Pinpoint the cell where the given text exists, returning its [x, y] midpoint coordinate. 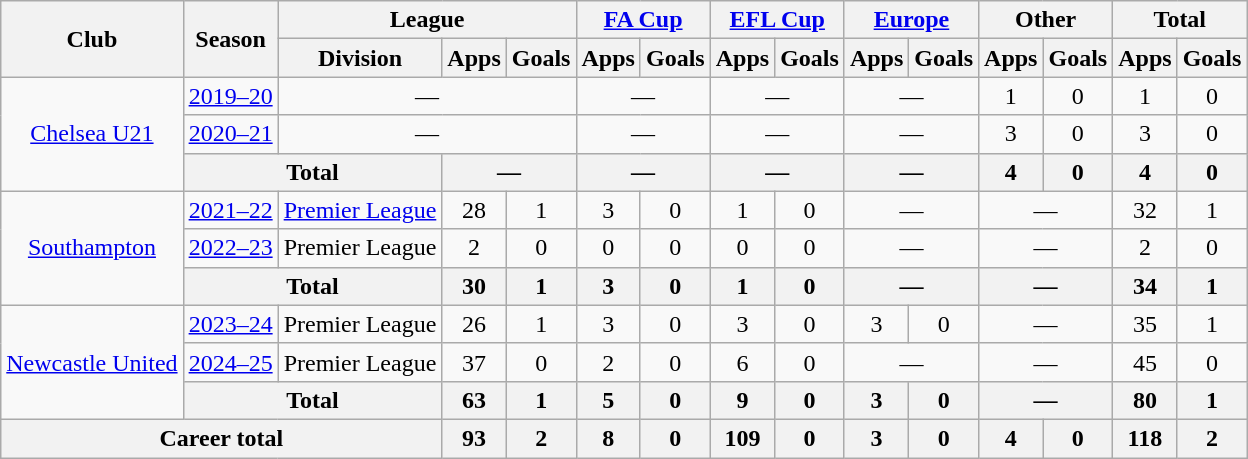
93 [474, 438]
26 [474, 324]
37 [474, 362]
35 [1145, 324]
Other [1046, 20]
118 [1145, 438]
63 [474, 400]
2023–24 [230, 324]
League [427, 20]
9 [742, 400]
EFL Cup [777, 20]
2020–21 [230, 134]
8 [608, 438]
FA Cup [643, 20]
Season [230, 39]
80 [1145, 400]
45 [1145, 362]
2019–20 [230, 96]
109 [742, 438]
Chelsea U21 [92, 134]
Club [92, 39]
5 [608, 400]
Newcastle United [92, 362]
Division [360, 58]
Southampton [92, 248]
34 [1145, 286]
32 [1145, 210]
30 [474, 286]
Europe [911, 20]
6 [742, 362]
Career total [222, 438]
2022–23 [230, 248]
2024–25 [230, 362]
2021–22 [230, 210]
28 [474, 210]
